Extract the (X, Y) coordinate from the center of the cell holding the provided text.  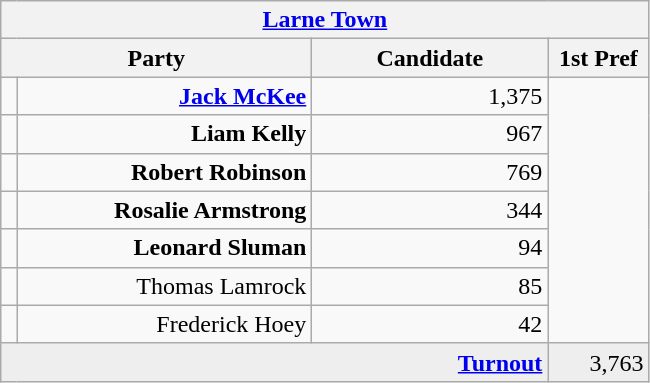
967 (430, 134)
Robert Robinson (164, 172)
42 (430, 324)
Larne Town (325, 20)
769 (430, 172)
94 (430, 248)
Rosalie Armstrong (164, 210)
Thomas Lamrock (164, 286)
Candidate (430, 58)
Liam Kelly (164, 134)
1st Pref (598, 58)
Party (156, 58)
Frederick Hoey (164, 324)
344 (430, 210)
85 (430, 286)
Jack McKee (164, 96)
Leonard Sluman (164, 248)
3,763 (598, 362)
1,375 (430, 96)
Turnout (274, 362)
